For the text-containing cell, return its midpoint in [X, Y] coordinate format. 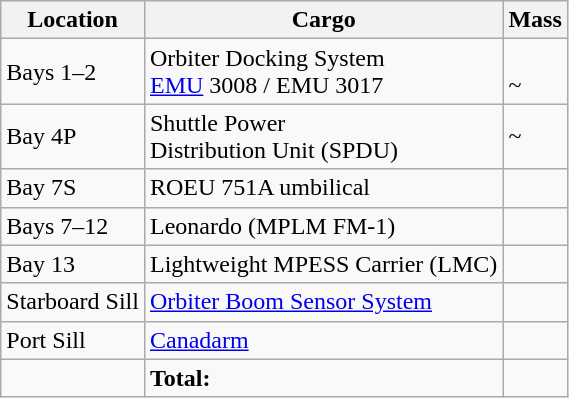
Orbiter Docking SystemEMU 3008 / EMU 3017 [323, 72]
Leonardo (MPLM FM-1) [323, 226]
Mass [535, 20]
Bay 4P [73, 136]
Bay 13 [73, 264]
Canadarm [323, 340]
Cargo [323, 20]
Shuttle PowerDistribution Unit (SPDU) [323, 136]
Bays 1–2 [73, 72]
Location [73, 20]
Bay 7S [73, 188]
Total: [323, 378]
Starboard Sill [73, 302]
Bays 7–12 [73, 226]
Port Sill [73, 340]
Orbiter Boom Sensor System [323, 302]
Lightweight MPESS Carrier (LMC) [323, 264]
ROEU 751A umbilical [323, 188]
